From the cell containing the given text, extract its center point as [X, Y] coordinate. 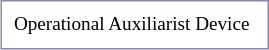
Operational Auxiliarist Device [132, 25]
